Locate the cell with the specified text and output its (x, y) center coordinate. 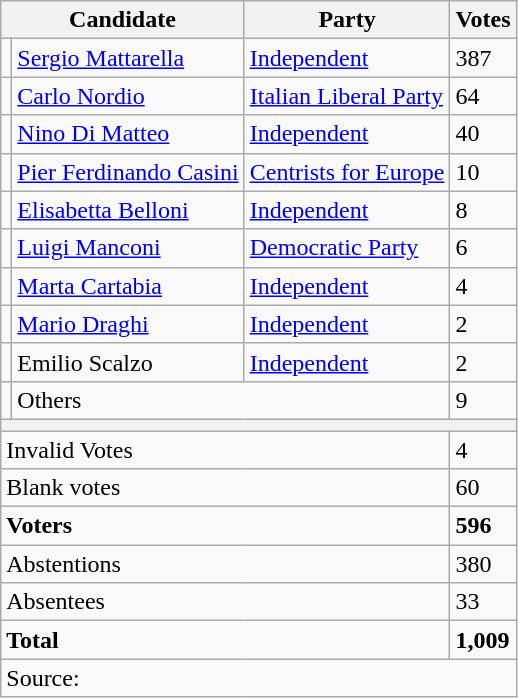
Party (347, 20)
8 (483, 210)
Elisabetta Belloni (128, 210)
Sergio Mattarella (128, 58)
Invalid Votes (226, 449)
9 (483, 400)
Nino Di Matteo (128, 134)
6 (483, 248)
596 (483, 526)
Italian Liberal Party (347, 96)
Candidate (122, 20)
Centrists for Europe (347, 172)
64 (483, 96)
10 (483, 172)
Votes (483, 20)
Carlo Nordio (128, 96)
Absentees (226, 602)
Emilio Scalzo (128, 362)
380 (483, 564)
Source: (258, 678)
1,009 (483, 640)
33 (483, 602)
Voters (226, 526)
Luigi Manconi (128, 248)
Democratic Party (347, 248)
Total (226, 640)
40 (483, 134)
Marta Cartabia (128, 286)
60 (483, 488)
Pier Ferdinando Casini (128, 172)
Abstentions (226, 564)
Others (231, 400)
387 (483, 58)
Blank votes (226, 488)
Mario Draghi (128, 324)
